Return [x, y] of the center of cell containing provided text 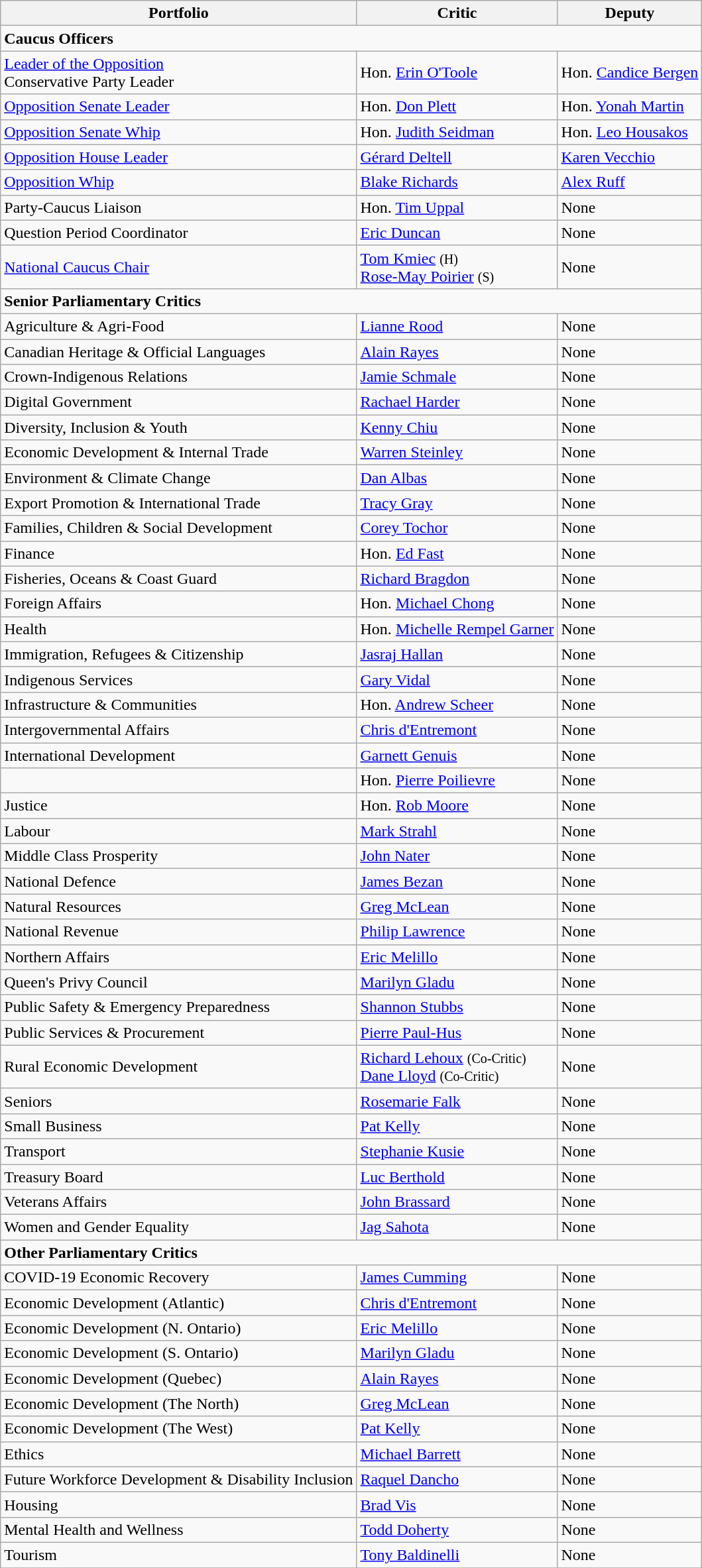
Future Workforce Development & Disability Inclusion [179, 1479]
Economic Development (N. Ontario) [179, 1328]
Economic Development (The North) [179, 1404]
Warren Steinley [457, 453]
Agriculture & Agri-Food [179, 326]
Rural Economic Development [179, 1067]
Critic [457, 13]
Tourism [179, 1555]
Pierre Paul-Hus [457, 1033]
Natural Resources [179, 907]
Lianne Rood [457, 326]
Queen's Privy Council [179, 982]
Blake Richards [457, 182]
Digital Government [179, 402]
Treasury Board [179, 1176]
Karen Vecchio [630, 157]
Portfolio [179, 13]
Mark Strahl [457, 831]
Crown-Indigenous Relations [179, 377]
Justice [179, 806]
Ethics [179, 1454]
Opposition Whip [179, 182]
COVID-19 Economic Recovery [179, 1278]
Rachael Harder [457, 402]
Rosemarie Falk [457, 1101]
James Cumming [457, 1278]
International Development [179, 755]
Luc Berthold [457, 1176]
Gérard Deltell [457, 157]
Tom Kmiec (H)Rose-May Poirier (S) [457, 266]
Corey Tochor [457, 528]
Hon. Michael Chong [457, 604]
James Bezan [457, 881]
Richard Lehoux (Co-Critic)Dane Lloyd (Co-Critic) [457, 1067]
Hon. Andrew Scheer [457, 704]
Public Safety & Emergency Preparedness [179, 1007]
Infrastructure & Communities [179, 704]
Deputy [630, 13]
Indigenous Services [179, 679]
Jasraj Hallan [457, 654]
Economic Development (S. Ontario) [179, 1353]
Hon. Leo Housakos [630, 132]
Economic Development (The West) [179, 1429]
Economic Development (Quebec) [179, 1378]
National Revenue [179, 932]
Hon. Tim Uppal [457, 207]
Export Promotion & International Trade [179, 503]
Tony Baldinelli [457, 1555]
Diversity, Inclusion & Youth [179, 427]
Hon. Erin O'Toole [457, 73]
Hon. Pierre Poilievre [457, 781]
Hon. Michelle Rempel Garner [457, 629]
Opposition Senate Whip [179, 132]
Eric Duncan [457, 233]
Michael Barrett [457, 1454]
Northern Affairs [179, 957]
Garnett Genuis [457, 755]
Shannon Stubbs [457, 1007]
Dan Albas [457, 478]
Party-Caucus Liaison [179, 207]
Jag Sahota [457, 1227]
Hon. Judith Seidman [457, 132]
Economic Development & Internal Trade [179, 453]
Hon. Yonah Martin [630, 107]
Philip Lawrence [457, 932]
Other Parliamentary Critics [351, 1253]
John Brassard [457, 1202]
Raquel Dancho [457, 1479]
National Defence [179, 881]
Immigration, Refugees & Citizenship [179, 654]
Opposition Senate Leader [179, 107]
Opposition House Leader [179, 157]
Leader of the OppositionConservative Party Leader [179, 73]
Small Business [179, 1126]
Hon. Ed Fast [457, 553]
Health [179, 629]
Middle Class Prosperity [179, 856]
Gary Vidal [457, 679]
Stephanie Kusie [457, 1151]
Brad Vis [457, 1504]
Foreign Affairs [179, 604]
Kenny Chiu [457, 427]
Veterans Affairs [179, 1202]
Public Services & Procurement [179, 1033]
Environment & Climate Change [179, 478]
Intergovernmental Affairs [179, 730]
Hon. Rob Moore [457, 806]
Women and Gender Equality [179, 1227]
Seniors [179, 1101]
Housing [179, 1504]
Economic Development (Atlantic) [179, 1303]
Fisheries, Oceans & Coast Guard [179, 579]
Jamie Schmale [457, 377]
Todd Doherty [457, 1530]
Caucus Officers [351, 38]
Mental Health and Wellness [179, 1530]
Richard Bragdon [457, 579]
Finance [179, 553]
John Nater [457, 856]
Question Period Coordinator [179, 233]
Tracy Gray [457, 503]
Hon. Candice Bergen [630, 73]
Senior Parliamentary Critics [351, 301]
Alex Ruff [630, 182]
Labour [179, 831]
Canadian Heritage & Official Languages [179, 352]
Hon. Don Plett [457, 107]
National Caucus Chair [179, 266]
Transport [179, 1151]
Families, Children & Social Development [179, 528]
